Locate the cell with the specified text and output its (x, y) center coordinate. 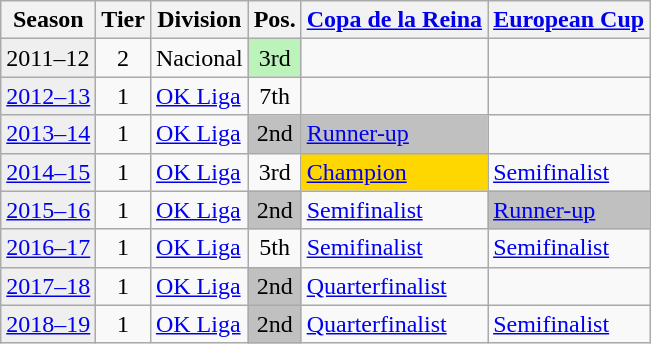
2016–17 (48, 248)
2011–12 (48, 58)
Copa de la Reina (394, 20)
Nacional (199, 58)
Division (199, 20)
Season (48, 20)
2015–16 (48, 210)
2014–15 (48, 172)
2 (124, 58)
7th (274, 96)
Champion (394, 172)
2012–13 (48, 96)
2018–19 (48, 324)
2013–14 (48, 134)
Tier (124, 20)
European Cup (569, 20)
5th (274, 248)
2017–18 (48, 286)
Pos. (274, 20)
